For the text-containing cell, return its midpoint in (X, Y) coordinate format. 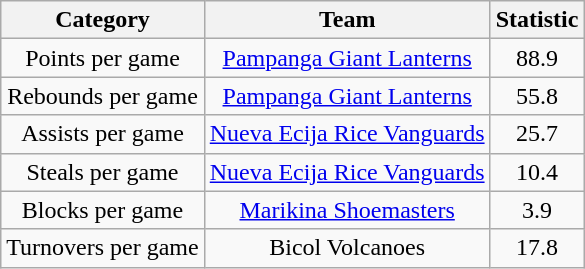
55.8 (537, 96)
Blocks per game (102, 210)
17.8 (537, 248)
Marikina Shoemasters (347, 210)
Steals per game (102, 172)
Turnovers per game (102, 248)
Rebounds per game (102, 96)
Statistic (537, 20)
Category (102, 20)
Points per game (102, 58)
88.9 (537, 58)
Bicol Volcanoes (347, 248)
10.4 (537, 172)
3.9 (537, 210)
Assists per game (102, 134)
25.7 (537, 134)
Team (347, 20)
